Return the [x, y] coordinate for the center point of the cell that contains the specified text.  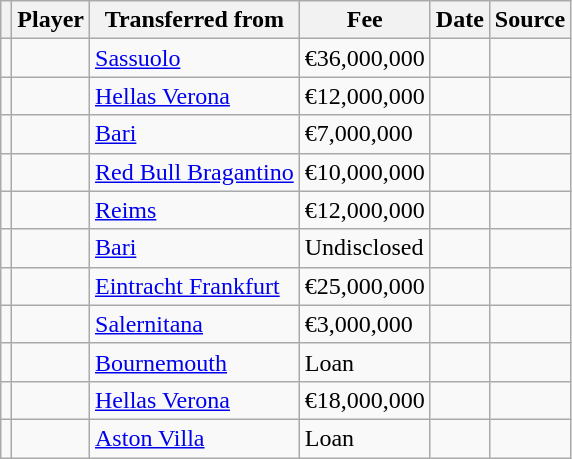
€7,000,000 [364, 134]
€25,000,000 [364, 286]
€18,000,000 [364, 400]
Date [460, 20]
Player [51, 20]
Aston Villa [195, 438]
Red Bull Bragantino [195, 172]
Salernitana [195, 324]
Sassuolo [195, 58]
Reims [195, 210]
€36,000,000 [364, 58]
Fee [364, 20]
Eintracht Frankfurt [195, 286]
Bournemouth [195, 362]
Undisclosed [364, 248]
Source [530, 20]
€10,000,000 [364, 172]
€3,000,000 [364, 324]
Transferred from [195, 20]
